For the text-containing cell, return its midpoint in [x, y] coordinate format. 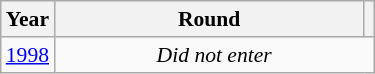
Year [28, 19]
1998 [28, 55]
Round [209, 19]
Did not enter [214, 55]
